Search for the cell housing the specified text and yield its (X, Y) center coordinate. 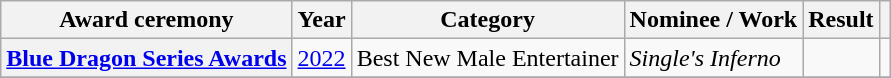
Year (322, 20)
Nominee / Work (714, 20)
Category (488, 20)
Blue Dragon Series Awards (146, 58)
Result (841, 20)
Award ceremony (146, 20)
Single's Inferno (714, 58)
Best New Male Entertainer (488, 58)
2022 (322, 58)
